Extract the (X, Y) coordinate from the center of the cell holding the provided text.  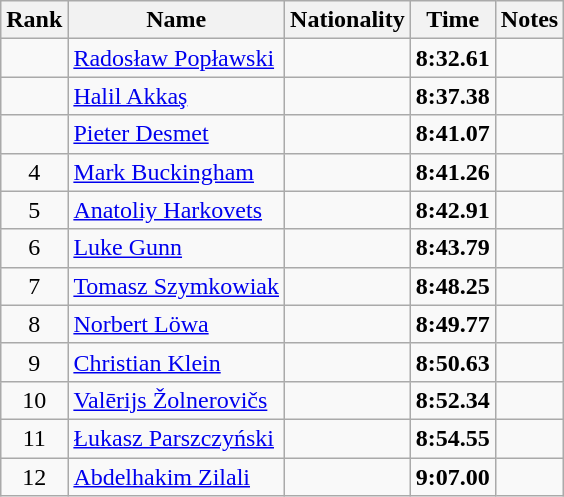
9:07.00 (452, 477)
Abdelhakim Zilali (176, 477)
9 (34, 362)
8:32.61 (452, 58)
8:41.26 (452, 172)
5 (34, 210)
8:37.38 (452, 96)
Pieter Desmet (176, 134)
Norbert Löwa (176, 324)
8:42.91 (452, 210)
Nationality (348, 20)
8:48.25 (452, 286)
Łukasz Parszczyński (176, 438)
Halil Akkaş (176, 96)
Radosław Popławski (176, 58)
8:41.07 (452, 134)
8 (34, 324)
Anatoliy Harkovets (176, 210)
11 (34, 438)
7 (34, 286)
8:49.77 (452, 324)
Valērijs Žolnerovičs (176, 400)
8:52.34 (452, 400)
Christian Klein (176, 362)
Notes (529, 20)
8:43.79 (452, 248)
Tomasz Szymkowiak (176, 286)
Name (176, 20)
8:54.55 (452, 438)
Mark Buckingham (176, 172)
10 (34, 400)
Rank (34, 20)
Luke Gunn (176, 248)
4 (34, 172)
12 (34, 477)
8:50.63 (452, 362)
6 (34, 248)
Time (452, 20)
